Find where the given text appears and provide that cell's center as [X, Y] coordinate. 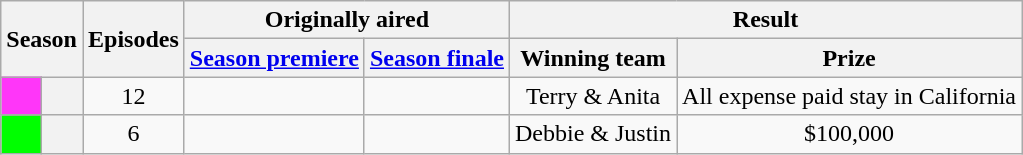
Episodes [133, 39]
$100,000 [850, 134]
Season premiere [274, 58]
Season [42, 39]
12 [133, 96]
Debbie & Justin [594, 134]
Winning team [594, 58]
6 [133, 134]
Terry & Anita [594, 96]
Originally aired [346, 20]
Result [766, 20]
All expense paid stay in California [850, 96]
Season finale [436, 58]
Prize [850, 58]
